For the text-containing cell, return its midpoint in [X, Y] coordinate format. 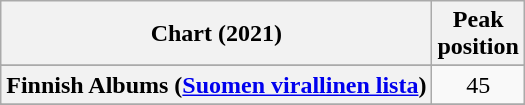
Chart (2021) [216, 34]
Peakposition [478, 34]
Finnish Albums (Suomen virallinen lista) [216, 85]
45 [478, 85]
